Search for the cell housing the specified text and yield its (X, Y) center coordinate. 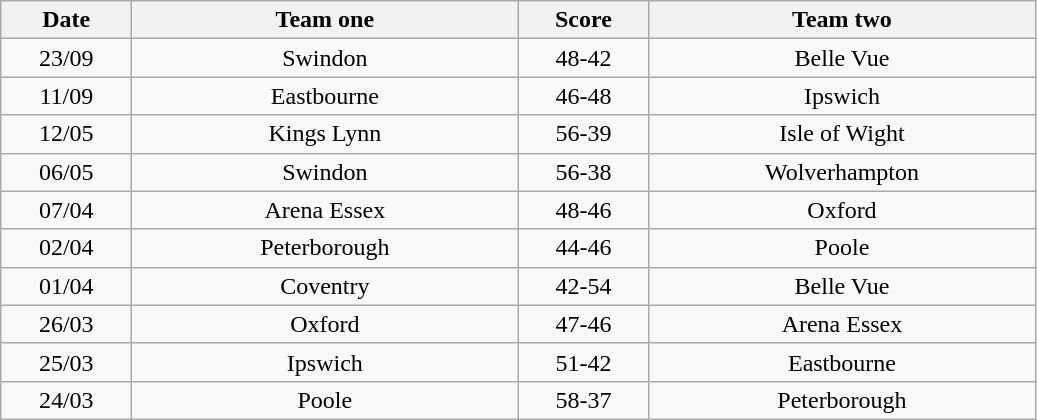
Wolverhampton (842, 172)
48-46 (584, 210)
Isle of Wight (842, 134)
25/03 (66, 362)
11/09 (66, 96)
46-48 (584, 96)
01/04 (66, 286)
Date (66, 20)
56-38 (584, 172)
12/05 (66, 134)
Score (584, 20)
23/09 (66, 58)
24/03 (66, 400)
Team two (842, 20)
06/05 (66, 172)
02/04 (66, 248)
Coventry (325, 286)
58-37 (584, 400)
42-54 (584, 286)
44-46 (584, 248)
56-39 (584, 134)
26/03 (66, 324)
Team one (325, 20)
48-42 (584, 58)
07/04 (66, 210)
47-46 (584, 324)
Kings Lynn (325, 134)
51-42 (584, 362)
